Determine the (x, y) coordinate at the center of the cell enclosing the given text.  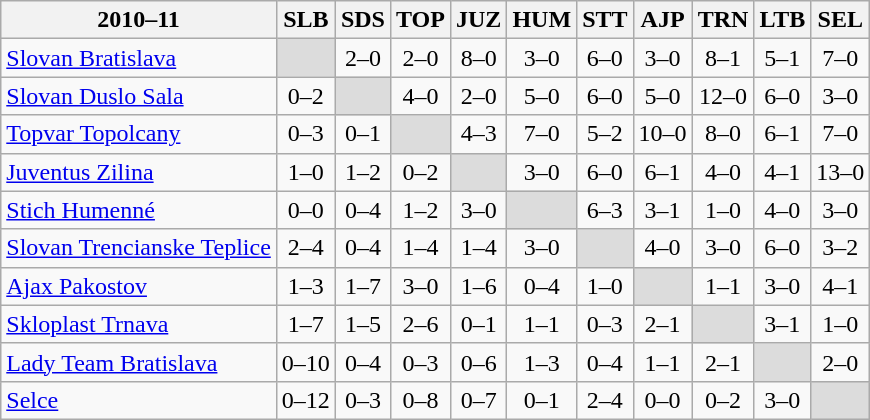
0–6 (478, 362)
TRN (723, 20)
SLB (306, 20)
8–1 (723, 58)
5–1 (782, 58)
6–3 (605, 210)
Topvar Topolcany (139, 134)
0–12 (306, 400)
2010–11 (139, 20)
1–5 (362, 324)
SDS (362, 20)
SEL (840, 20)
Juventus Zilina (139, 172)
JUZ (478, 20)
Lady Team Bratislava (139, 362)
10–0 (662, 134)
TOP (420, 20)
Skloplast Trnava (139, 324)
0–7 (478, 400)
STT (605, 20)
Slovan Trencianske Teplice (139, 248)
0–10 (306, 362)
4–3 (478, 134)
5–2 (605, 134)
AJP (662, 20)
Selce (139, 400)
2–6 (420, 324)
0–8 (420, 400)
Slovan Bratislava (139, 58)
Ajax Pakostov (139, 286)
Stich Humenné (139, 210)
Slovan Duslo Sala (139, 96)
HUM (542, 20)
1–6 (478, 286)
LTB (782, 20)
3–2 (840, 248)
13–0 (840, 172)
12–0 (723, 96)
